Capture the cell that displays the provided text and extract its [X, Y] central coordinate. 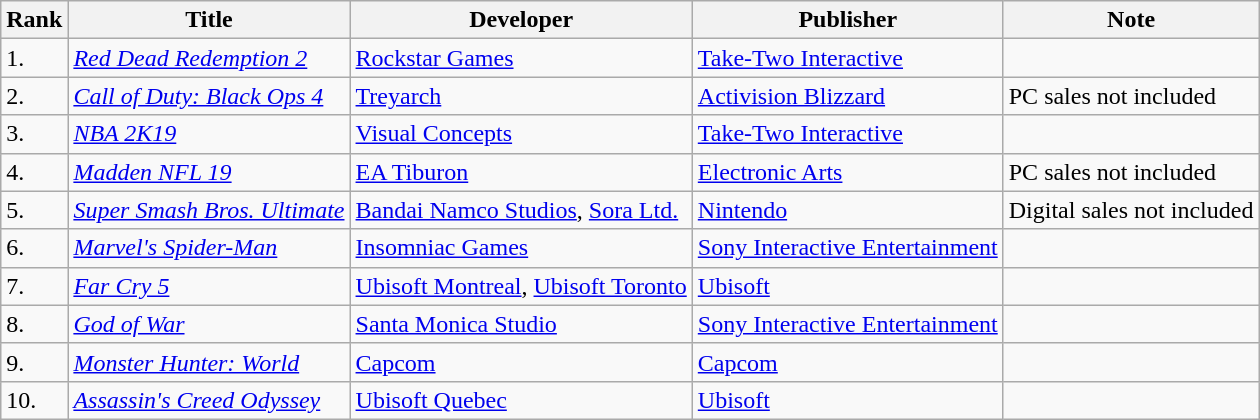
Monster Hunter: World [209, 362]
7. [34, 286]
Call of Duty: Black Ops 4 [209, 96]
5. [34, 210]
10. [34, 400]
Rank [34, 20]
Madden NFL 19 [209, 172]
9. [34, 362]
6. [34, 248]
Visual Concepts [521, 134]
1. [34, 58]
Far Cry 5 [209, 286]
EA Tiburon [521, 172]
Nintendo [848, 210]
Marvel's Spider-Man [209, 248]
Publisher [848, 20]
8. [34, 324]
4. [34, 172]
Insomniac Games [521, 248]
Santa Monica Studio [521, 324]
Ubisoft Montreal, Ubisoft Toronto [521, 286]
God of War [209, 324]
Bandai Namco Studios, Sora Ltd. [521, 210]
Developer [521, 20]
3. [34, 134]
Super Smash Bros. Ultimate [209, 210]
Electronic Arts [848, 172]
Note [1131, 20]
Red Dead Redemption 2 [209, 58]
Activision Blizzard [848, 96]
Title [209, 20]
NBA 2K19 [209, 134]
2. [34, 96]
Treyarch [521, 96]
Assassin's Creed Odyssey [209, 400]
Ubisoft Quebec [521, 400]
Digital sales not included [1131, 210]
Rockstar Games [521, 58]
